Capture the cell that displays the provided text and extract its (X, Y) central coordinate. 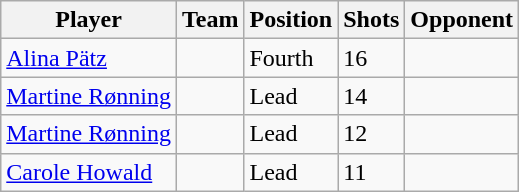
12 (372, 134)
14 (372, 96)
16 (372, 58)
Alina Pätz (89, 58)
11 (372, 172)
Carole Howald (89, 172)
Position (291, 20)
Player (89, 20)
Fourth (291, 58)
Team (210, 20)
Opponent (462, 20)
Shots (372, 20)
